Identify which cell holds the provided text, then report its (X, Y) central coordinate. 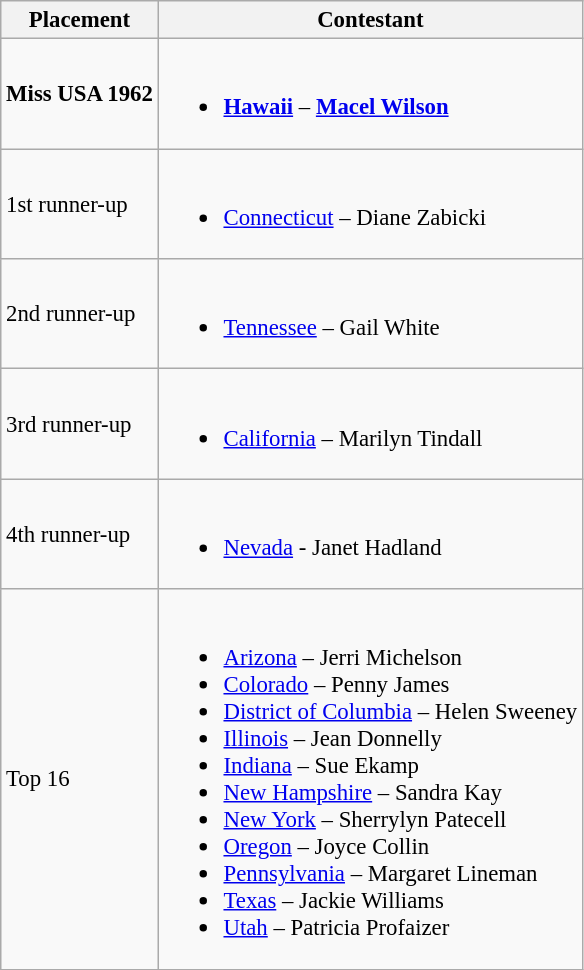
Connecticut – Diane Zabicki (370, 204)
1st runner-up (80, 204)
California – Marilyn Tindall (370, 424)
Placement (80, 20)
4th runner-up (80, 534)
Contestant (370, 20)
Hawaii – Macel Wilson (370, 94)
Tennessee – Gail White (370, 314)
Nevada - Janet Hadland (370, 534)
Miss USA 1962 (80, 94)
3rd runner-up (80, 424)
Top 16 (80, 779)
2nd runner-up (80, 314)
